Locate the cell with the specified text and output its [x, y] center coordinate. 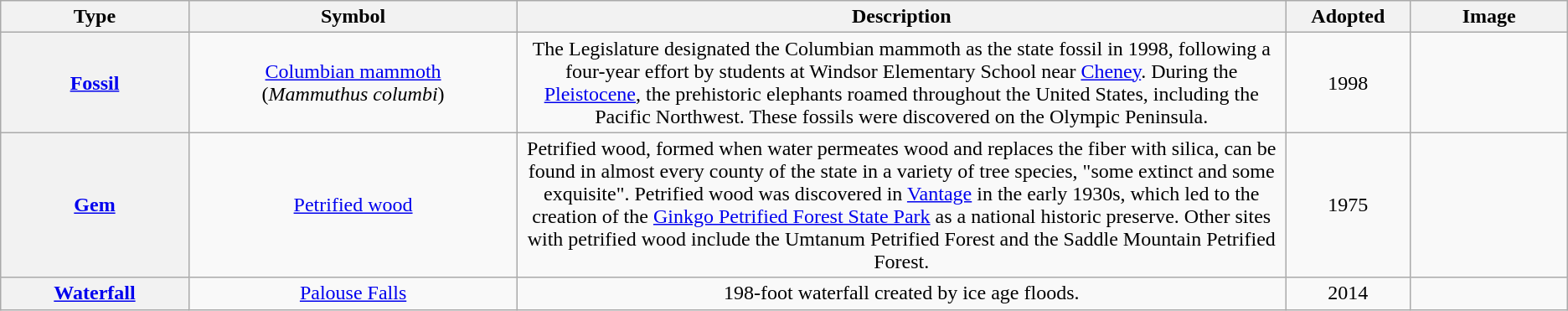
Type [95, 17]
Waterfall [95, 293]
1975 [1349, 205]
Description [901, 17]
Gem [95, 205]
Fossil [95, 82]
1998 [1349, 82]
Petrified wood [353, 205]
Symbol [353, 17]
198-foot waterfall created by ice age floods. [901, 293]
Adopted [1349, 17]
Palouse Falls [353, 293]
Columbian mammoth(Mammuthus columbi) [353, 82]
2014 [1349, 293]
Image [1489, 17]
